Output the [x, y] coordinate of the center of the cell containing the given text.  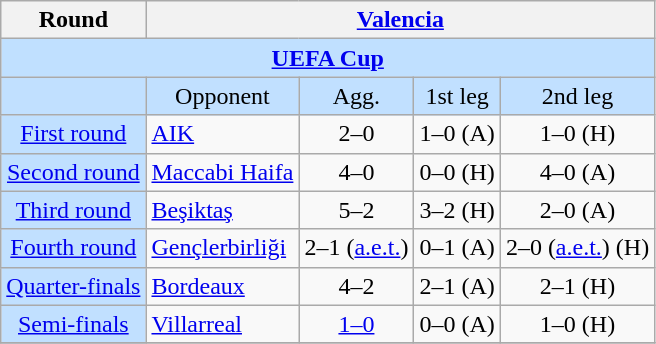
UEFA Cup [328, 58]
4–2 [356, 286]
Round [74, 20]
Bordeaux [222, 286]
Beşiktaş [222, 210]
Villarreal [222, 324]
2–0 (A) [577, 210]
Maccabi Haifa [222, 172]
AIK [222, 134]
4–0 [356, 172]
5–2 [356, 210]
3–2 (H) [457, 210]
Gençlerbirliği [222, 248]
Valencia [400, 20]
2–0 (a.e.t.) (H) [577, 248]
Third round [74, 210]
0–1 (A) [457, 248]
2–1 (H) [577, 286]
Agg. [356, 96]
2–1 (A) [457, 286]
First round [74, 134]
4–0 (A) [577, 172]
Second round [74, 172]
0–0 (H) [457, 172]
2nd leg [577, 96]
0–0 (A) [457, 324]
Opponent [222, 96]
2–1 (a.e.t.) [356, 248]
1–0 (A) [457, 134]
Semi-finals [74, 324]
2–0 [356, 134]
1st leg [457, 96]
Fourth round [74, 248]
1–0 [356, 324]
Quarter-finals [74, 286]
